For the text-containing cell, return its midpoint in (X, Y) coordinate format. 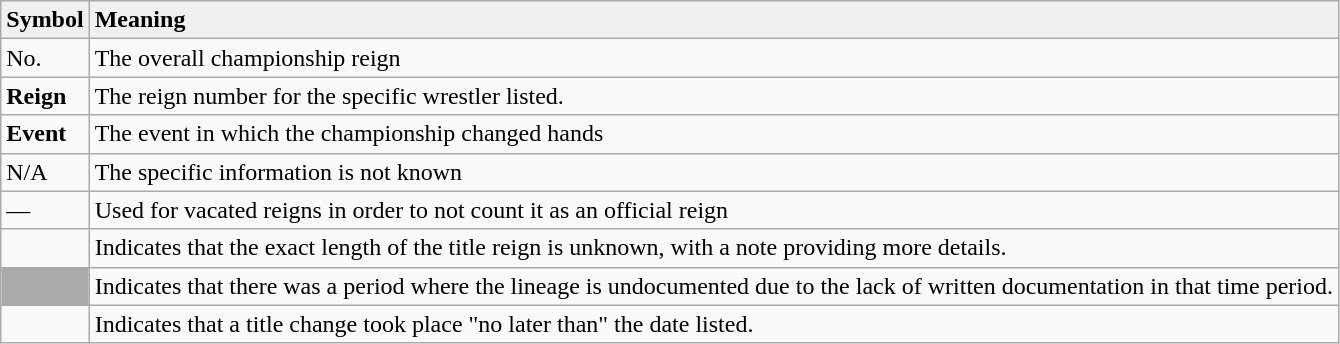
No. (45, 58)
N/A (45, 172)
— (45, 210)
Indicates that a title change took place "no later than" the date listed. (714, 324)
The event in which the championship changed hands (714, 134)
Indicates that there was a period where the lineage is undocumented due to the lack of written documentation in that time period. (714, 286)
Used for vacated reigns in order to not count it as an official reign (714, 210)
The overall championship reign (714, 58)
Indicates that the exact length of the title reign is unknown, with a note providing more details. (714, 248)
Meaning (714, 20)
The reign number for the specific wrestler listed. (714, 96)
Reign (45, 96)
Event (45, 134)
Symbol (45, 20)
The specific information is not known (714, 172)
